Find where the given text appears and provide that cell's center as (x, y) coordinate. 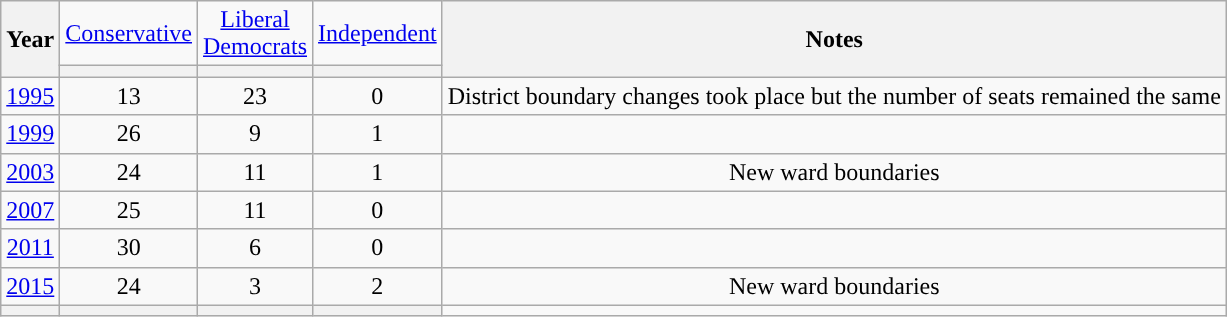
Notes (834, 39)
23 (256, 96)
1999 (30, 134)
30 (129, 248)
Independent (378, 34)
2003 (30, 172)
2015 (30, 286)
Year (30, 39)
13 (129, 96)
9 (256, 134)
Conservative (129, 34)
6 (256, 248)
2011 (30, 248)
1995 (30, 96)
26 (129, 134)
2 (378, 286)
25 (129, 210)
Liberal Democrats (256, 34)
3 (256, 286)
District boundary changes took place but the number of seats remained the same (834, 96)
2007 (30, 210)
